Scan for the cell matching the given text and deliver its (x, y) coordinate at center. 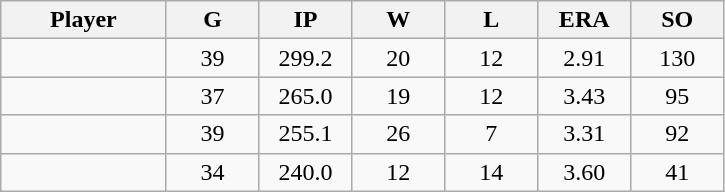
255.1 (306, 134)
37 (212, 96)
7 (492, 134)
41 (678, 172)
299.2 (306, 58)
19 (398, 96)
G (212, 20)
26 (398, 134)
ERA (584, 20)
14 (492, 172)
SO (678, 20)
34 (212, 172)
2.91 (584, 58)
20 (398, 58)
IP (306, 20)
240.0 (306, 172)
W (398, 20)
3.60 (584, 172)
130 (678, 58)
L (492, 20)
3.43 (584, 96)
95 (678, 96)
3.31 (584, 134)
265.0 (306, 96)
Player (84, 20)
92 (678, 134)
